Provide the (x, y) coordinate of the cell's center where the given text is located.  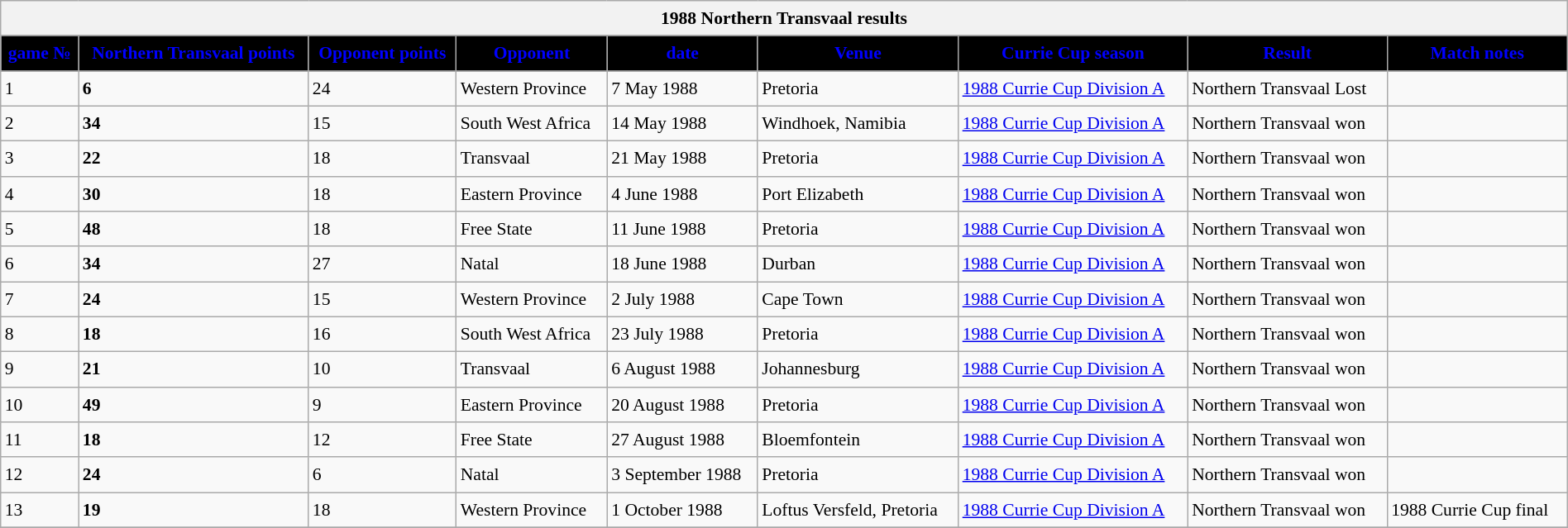
4 June 1988 (682, 195)
5 (40, 230)
1 (40, 89)
27 (382, 264)
6 August 1988 (682, 370)
19 (194, 511)
8 (40, 335)
22 (194, 159)
1 October 1988 (682, 511)
2 July 1988 (682, 299)
2 (40, 124)
1988 Northern Transvaal results (784, 18)
23 July 1988 (682, 335)
18 June 1988 (682, 264)
Match notes (1477, 55)
21 (194, 370)
Durban (858, 264)
16 (382, 335)
Northern Transvaal points (194, 55)
Venue (858, 55)
Northern Transvaal Lost (1287, 89)
30 (194, 195)
14 May 1988 (682, 124)
49 (194, 405)
Johannesburg (858, 370)
21 May 1988 (682, 159)
Result (1287, 55)
3 September 1988 (682, 476)
7 (40, 299)
20 August 1988 (682, 405)
Loftus Versfeld, Pretoria (858, 511)
game № (40, 55)
11 June 1988 (682, 230)
Windhoek, Namibia (858, 124)
27 August 1988 (682, 440)
11 (40, 440)
Cape Town (858, 299)
Opponent points (382, 55)
Opponent (532, 55)
4 (40, 195)
7 May 1988 (682, 89)
1988 Currie Cup final (1477, 511)
Bloemfontein (858, 440)
Port Elizabeth (858, 195)
48 (194, 230)
3 (40, 159)
Currie Cup season (1073, 55)
13 (40, 511)
date (682, 55)
